Output the (x, y) coordinate of the center of the cell containing the given text.  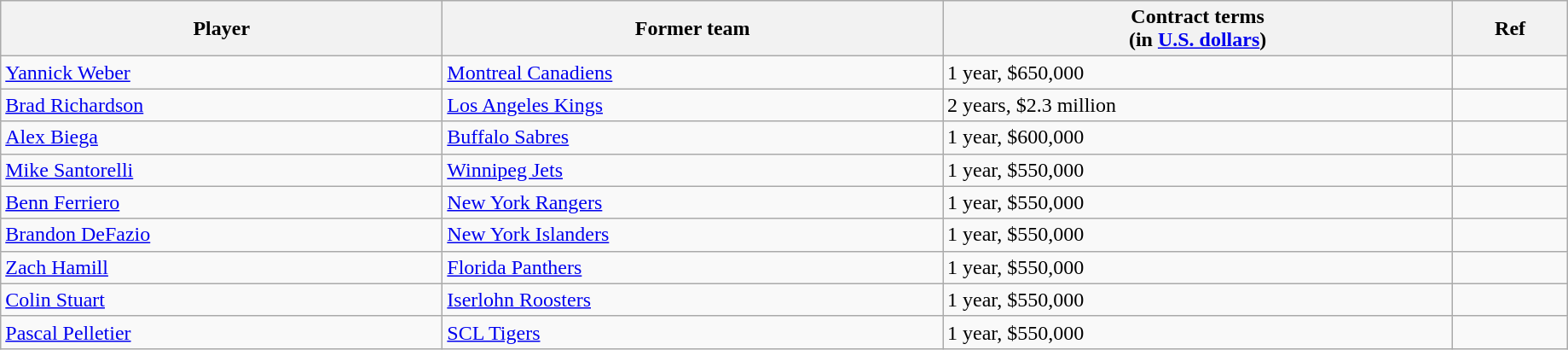
Ref (1511, 29)
Contract terms(in U.S. dollars) (1198, 29)
New York Rangers (692, 202)
2 years, $2.3 million (1198, 105)
Benn Ferriero (222, 202)
SCL Tigers (692, 332)
Brandon DeFazio (222, 235)
Mike Santorelli (222, 170)
1 year, $650,000 (1198, 73)
1 year, $600,000 (1198, 137)
Iserlohn Roosters (692, 300)
Winnipeg Jets (692, 170)
Buffalo Sabres (692, 137)
Player (222, 29)
Colin Stuart (222, 300)
New York Islanders (692, 235)
Montreal Canadiens (692, 73)
Florida Panthers (692, 267)
Pascal Pelletier (222, 332)
Alex Biega (222, 137)
Brad Richardson (222, 105)
Former team (692, 29)
Los Angeles Kings (692, 105)
Zach Hamill (222, 267)
Yannick Weber (222, 73)
